From the cell containing the given text, extract its center point as (x, y) coordinate. 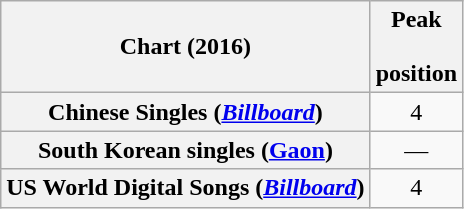
— (416, 150)
Chinese Singles (Billboard) (186, 112)
South Korean singles (Gaon) (186, 150)
US World Digital Songs (Billboard) (186, 188)
Chart (2016) (186, 47)
Peakposition (416, 47)
